Locate the cell with the specified text and output its (X, Y) center coordinate. 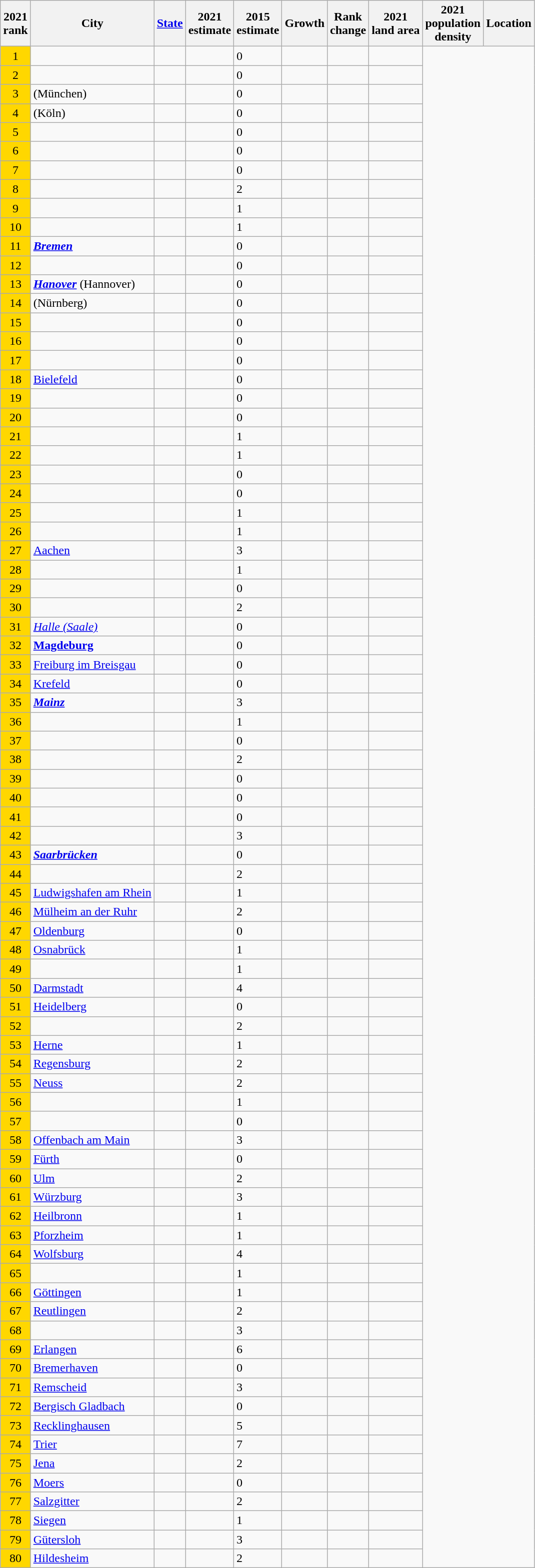
Bremerhaven (92, 1368)
Offenbach am Main (92, 1140)
75 (15, 1463)
City (92, 23)
10 (15, 227)
19 (15, 398)
Growth (305, 23)
Moers (92, 1483)
State (170, 23)
57 (15, 1121)
37 (15, 741)
25 (15, 512)
Rankchange (348, 23)
47 (15, 931)
Trier (92, 1444)
26 (15, 531)
Darmstadt (92, 988)
28 (15, 569)
Remscheid (92, 1387)
Aachen (92, 550)
Herne (92, 1045)
Siegen (92, 1521)
(Köln) (92, 113)
76 (15, 1483)
63 (15, 1235)
35 (15, 703)
8 (15, 189)
77 (15, 1502)
2021rank (15, 23)
68 (15, 1330)
Göttingen (92, 1292)
Hildesheim (92, 1559)
42 (15, 835)
2015estimate (258, 23)
Hanover (Hannover) (92, 284)
Fürth (92, 1159)
2021estimate (209, 23)
80 (15, 1559)
Jena (92, 1463)
73 (15, 1425)
Saarbrücken (92, 854)
44 (15, 874)
41 (15, 816)
2021populationdensity (453, 23)
Bremen (92, 246)
23 (15, 474)
36 (15, 722)
71 (15, 1387)
Bielefeld (92, 379)
34 (15, 684)
Mülheim an der Ruhr (92, 912)
Heidelberg (92, 1007)
69 (15, 1349)
43 (15, 854)
Krefeld (92, 684)
72 (15, 1406)
Osnabrück (92, 950)
16 (15, 341)
78 (15, 1521)
79 (15, 1540)
30 (15, 608)
Halle (Saale) (92, 627)
53 (15, 1045)
Reutlingen (92, 1311)
9 (15, 208)
21 (15, 436)
2021land area (396, 23)
20 (15, 417)
Oldenburg (92, 931)
70 (15, 1368)
15 (15, 322)
66 (15, 1292)
51 (15, 1007)
55 (15, 1083)
Freiburg im Breisgau (92, 665)
Pforzheim (92, 1235)
Regensburg (92, 1064)
Salzgitter (92, 1502)
38 (15, 760)
14 (15, 303)
24 (15, 493)
39 (15, 779)
50 (15, 988)
11 (15, 246)
64 (15, 1254)
48 (15, 950)
60 (15, 1178)
Recklinghausen (92, 1425)
33 (15, 665)
74 (15, 1444)
17 (15, 360)
18 (15, 379)
61 (15, 1197)
40 (15, 797)
13 (15, 284)
Mainz (92, 703)
45 (15, 893)
56 (15, 1102)
12 (15, 265)
65 (15, 1273)
Wolfsburg (92, 1254)
Location (509, 23)
Ludwigshafen am Rhein (92, 893)
52 (15, 1026)
Neuss (92, 1083)
54 (15, 1064)
59 (15, 1159)
49 (15, 969)
29 (15, 589)
31 (15, 627)
Magdeburg (92, 646)
22 (15, 455)
Würzburg (92, 1197)
Gütersloh (92, 1540)
67 (15, 1311)
27 (15, 550)
Heilbronn (92, 1216)
Ulm (92, 1178)
(Nürnberg) (92, 303)
Erlangen (92, 1349)
32 (15, 646)
58 (15, 1140)
(München) (92, 94)
62 (15, 1216)
46 (15, 912)
Bergisch Gladbach (92, 1406)
